Determine the (x, y) coordinate at the center of the cell enclosing the given text.  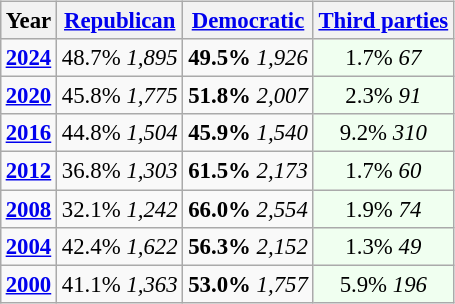
41.1% 1,363 (120, 284)
53.0% 1,757 (248, 284)
2024 (28, 58)
45.8% 1,775 (120, 96)
2000 (28, 284)
36.8% 1,303 (120, 171)
2016 (28, 133)
61.5% 2,173 (248, 171)
2004 (28, 246)
66.0% 2,554 (248, 209)
5.9% 196 (383, 284)
2012 (28, 171)
49.5% 1,926 (248, 58)
44.8% 1,504 (120, 133)
Third parties (383, 21)
51.8% 2,007 (248, 96)
48.7% 1,895 (120, 58)
1.3% 49 (383, 246)
1.7% 67 (383, 58)
1.7% 60 (383, 171)
42.4% 1,622 (120, 246)
Year (28, 21)
Republican (120, 21)
Democratic (248, 21)
2020 (28, 96)
2008 (28, 209)
45.9% 1,540 (248, 133)
32.1% 1,242 (120, 209)
2.3% 91 (383, 96)
1.9% 74 (383, 209)
56.3% 2,152 (248, 246)
9.2% 310 (383, 133)
